Detect which cell encompasses the target text, then output its [x, y] center coordinate. 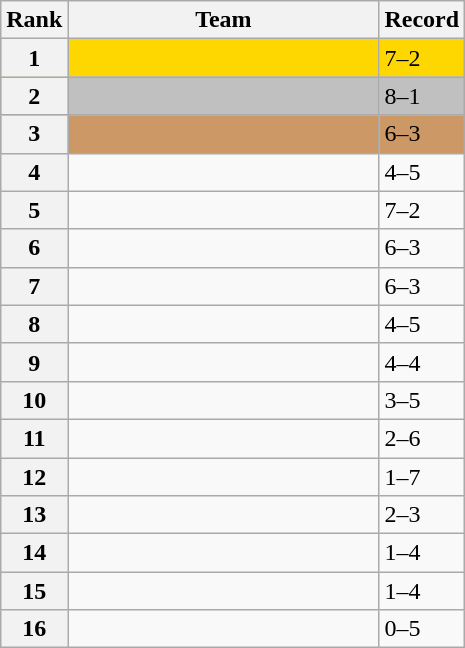
Team [224, 20]
Record [422, 20]
7 [34, 286]
10 [34, 400]
0–5 [422, 629]
11 [34, 438]
2–3 [422, 515]
8 [34, 324]
15 [34, 591]
5 [34, 210]
3–5 [422, 400]
13 [34, 515]
9 [34, 362]
6 [34, 248]
Rank [34, 20]
8–1 [422, 96]
4–4 [422, 362]
1 [34, 58]
16 [34, 629]
14 [34, 553]
12 [34, 477]
2–6 [422, 438]
1–7 [422, 477]
4 [34, 172]
2 [34, 96]
3 [34, 134]
